Locate the cell with the specified text and output its (X, Y) center coordinate. 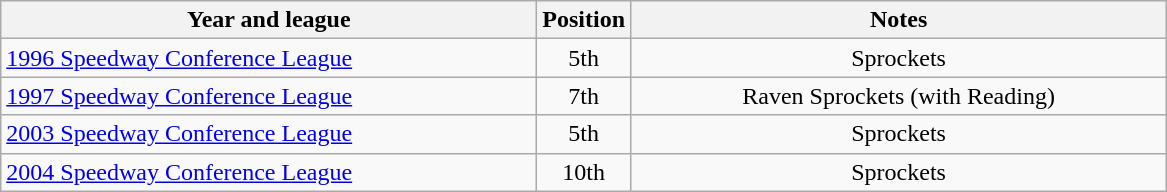
1996 Speedway Conference League (269, 58)
1997 Speedway Conference League (269, 96)
10th (584, 172)
7th (584, 96)
Raven Sprockets (with Reading) (899, 96)
Position (584, 20)
2004 Speedway Conference League (269, 172)
2003 Speedway Conference League (269, 134)
Year and league (269, 20)
Notes (899, 20)
